Determine the (X, Y) coordinate at the center of the cell enclosing the given text.  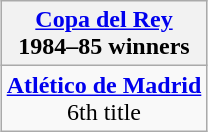
Copa del Rey1984–85 winners (104, 34)
Atlético de Madrid6th title (104, 98)
